Search for the cell housing the specified text and yield its (x, y) center coordinate. 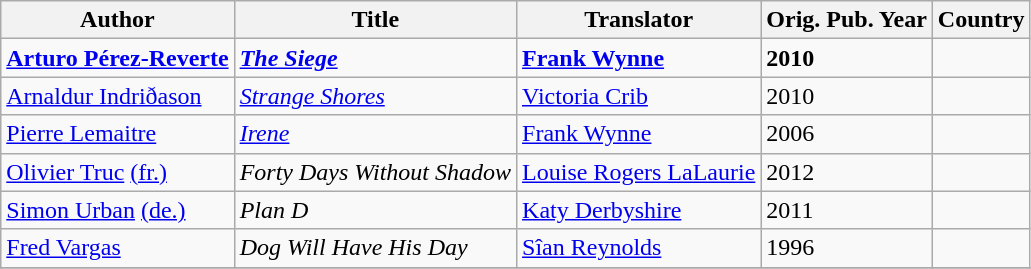
The Siege (375, 58)
Country (981, 20)
Irene (375, 134)
2006 (846, 134)
1996 (846, 248)
Forty Days Without Shadow (375, 172)
Victoria Crib (639, 96)
Simon Urban (de.) (118, 210)
Strange Shores (375, 96)
Author (118, 20)
Olivier Truc (fr.) (118, 172)
Sîan Reynolds (639, 248)
Katy Derbyshire (639, 210)
Orig. Pub. Year (846, 20)
2011 (846, 210)
Plan D (375, 210)
Fred Vargas (118, 248)
Louise Rogers LaLaurie (639, 172)
Arturo Pérez-Reverte (118, 58)
Title (375, 20)
Translator (639, 20)
Arnaldur Indriðason (118, 96)
Dog Will Have His Day (375, 248)
Pierre Lemaitre (118, 134)
2012 (846, 172)
